Determine the (x, y) coordinate at the center of the cell enclosing the given text.  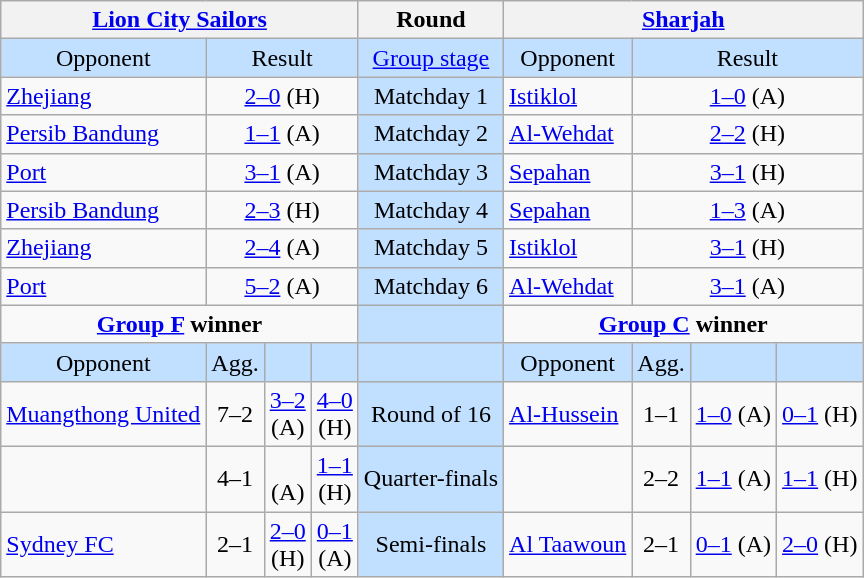
Sharjah (684, 20)
Sydney FC (104, 544)
1–3 (A) (748, 210)
(A) (288, 478)
Group C winner (684, 324)
Matchday 3 (430, 172)
Matchday 5 (430, 248)
Matchday 1 (430, 96)
4–0 (H) (334, 414)
Al-Hussein (568, 414)
Round of 16 (430, 414)
2–2 (661, 478)
Quarter-finals (430, 478)
1–1 (661, 414)
Group F winner (180, 324)
Matchday 6 (430, 286)
4–1 (235, 478)
2–3 (H) (282, 210)
Muangthong United (104, 414)
2–4 (A) (282, 248)
2–2 (H) (748, 134)
Al Taawoun (568, 544)
5–2 (A) (282, 286)
0–1 (H) (820, 414)
Semi-finals (430, 544)
Group stage (430, 58)
3–2 (A) (288, 414)
7–2 (235, 414)
Matchday 2 (430, 134)
Matchday 4 (430, 210)
Round (430, 20)
Lion City Sailors (180, 20)
